Return [x, y] of the center of cell containing provided text 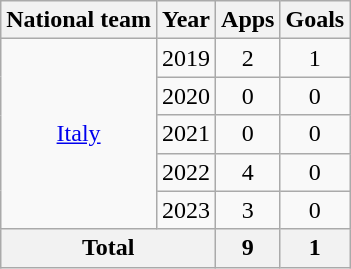
2023 [186, 210]
Goals [315, 20]
2 [248, 58]
2020 [186, 96]
2021 [186, 134]
Italy [79, 134]
Apps [248, 20]
2022 [186, 172]
9 [248, 248]
2019 [186, 58]
National team [79, 20]
3 [248, 210]
Year [186, 20]
4 [248, 172]
Total [108, 248]
